Capture the cell that displays the provided text and extract its (X, Y) central coordinate. 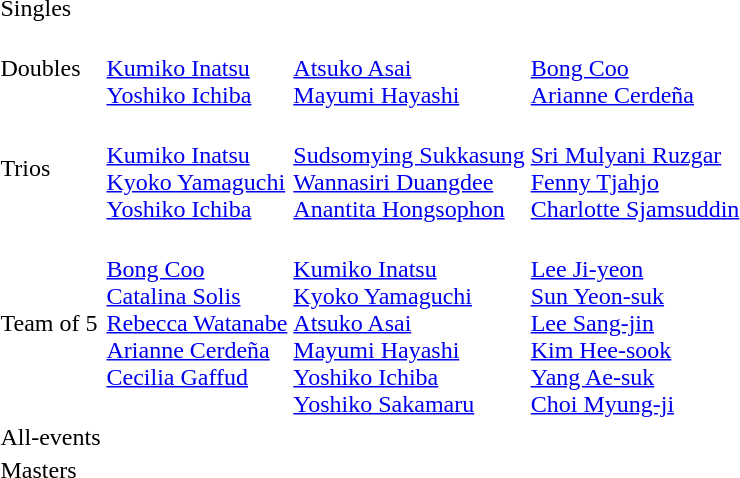
Kumiko InatsuKyoko YamaguchiYoshiko Ichiba (197, 168)
Kumiko InatsuYoshiko Ichiba (197, 68)
Kumiko InatsuKyoko YamaguchiAtsuko AsaiMayumi HayashiYoshiko IchibaYoshiko Sakamaru (409, 323)
Bong CooCatalina SolisRebecca WatanabeArianne CerdeñaCecilia Gaffud (197, 323)
Atsuko AsaiMayumi Hayashi (409, 68)
Sudsomying SukkasungWannasiri DuangdeeAnantita Hongsophon (409, 168)
